Capture the cell that displays the provided text and extract its [x, y] central coordinate. 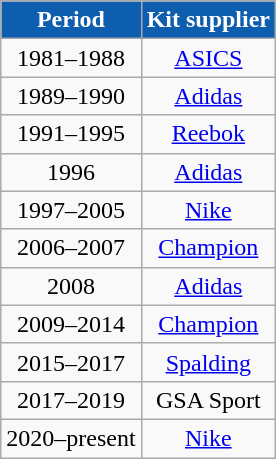
Reebok [208, 134]
1991–1995 [71, 134]
1989–1990 [71, 96]
Period [71, 20]
2006–2007 [71, 248]
2009–2014 [71, 324]
1997–2005 [71, 210]
2020–present [71, 438]
1981–1988 [71, 58]
2017–2019 [71, 400]
Spalding [208, 362]
GSA Sport [208, 400]
2008 [71, 286]
ASICS [208, 58]
1996 [71, 172]
Kit supplier [208, 20]
2015–2017 [71, 362]
